Scan for the cell matching the given text and deliver its [X, Y] coordinate at center. 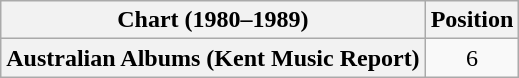
Position [472, 20]
Chart (1980–1989) [213, 20]
Australian Albums (Kent Music Report) [213, 58]
6 [472, 58]
